Capture the cell that displays the provided text and extract its (X, Y) central coordinate. 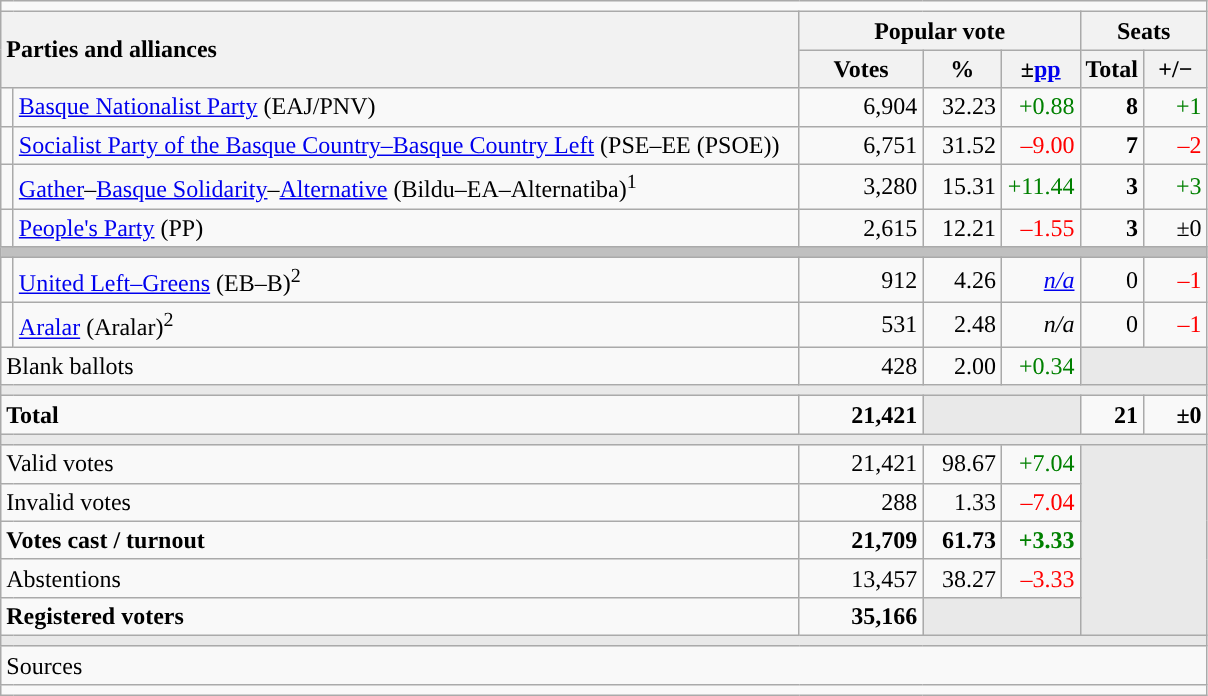
People's Party (PP) (406, 228)
Sources (604, 665)
+/− (1176, 69)
+0.34 (1040, 366)
21,709 (861, 540)
+3 (1176, 186)
2.00 (962, 366)
13,457 (861, 578)
3,280 (861, 186)
21 (1112, 415)
38.27 (962, 578)
+3.33 (1040, 540)
32.23 (962, 107)
Abstentions (400, 578)
35,166 (861, 616)
Registered voters (400, 616)
6,904 (861, 107)
Aralar (Aralar)2 (406, 324)
–7.04 (1040, 502)
Seats (1144, 31)
+1 (1176, 107)
–9.00 (1040, 145)
United Left–Greens (EB–B)2 (406, 280)
98.67 (962, 464)
8 (1112, 107)
7 (1112, 145)
Socialist Party of the Basque Country–Basque Country Left (PSE–EE (PSOE)) (406, 145)
61.73 (962, 540)
31.52 (962, 145)
1.33 (962, 502)
531 (861, 324)
2,615 (861, 228)
4.26 (962, 280)
12.21 (962, 228)
+11.44 (1040, 186)
+7.04 (1040, 464)
–2 (1176, 145)
Invalid votes (400, 502)
6,751 (861, 145)
+0.88 (1040, 107)
Parties and alliances (400, 50)
Votes cast / turnout (400, 540)
912 (861, 280)
–3.33 (1040, 578)
428 (861, 366)
Votes (861, 69)
% (962, 69)
Basque Nationalist Party (EAJ/PNV) (406, 107)
2.48 (962, 324)
Gather–Basque Solidarity–Alternative (Bildu–EA–Alternatiba)1 (406, 186)
15.31 (962, 186)
Popular vote (940, 31)
±pp (1040, 69)
288 (861, 502)
–1.55 (1040, 228)
Blank ballots (400, 366)
Valid votes (400, 464)
